Search for the cell housing the specified text and yield its [x, y] center coordinate. 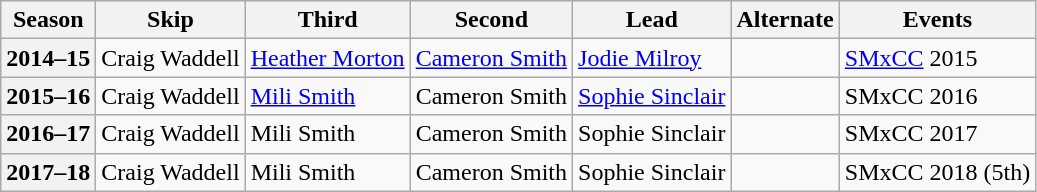
Lead [652, 20]
2015–16 [48, 96]
Jodie Milroy [652, 58]
2016–17 [48, 134]
Alternate [785, 20]
SMxCC 2018 (5th) [937, 172]
SMxCC 2015 [937, 58]
Third [328, 20]
SMxCC 2017 [937, 134]
2014–15 [48, 58]
Events [937, 20]
Heather Morton [328, 58]
Season [48, 20]
Second [491, 20]
Skip [170, 20]
2017–18 [48, 172]
SMxCC 2016 [937, 96]
